Find where the given text appears and provide that cell's center as [X, Y] coordinate. 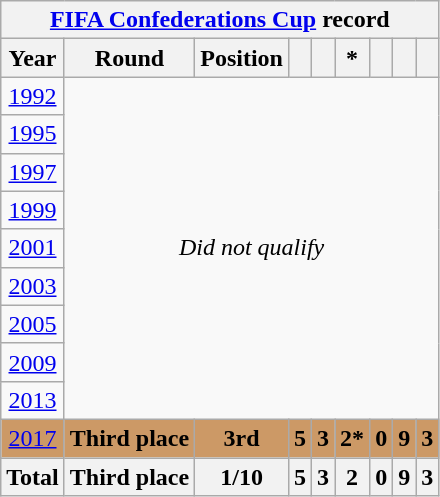
1997 [33, 172]
1999 [33, 210]
3rd [242, 438]
2009 [33, 362]
* [352, 58]
Total [33, 477]
2* [352, 438]
2017 [33, 438]
Position [242, 58]
Did not qualify [252, 248]
2 [352, 477]
1995 [33, 134]
Round [129, 58]
2001 [33, 248]
1/10 [242, 477]
1992 [33, 96]
2003 [33, 286]
2013 [33, 400]
2005 [33, 324]
Year [33, 58]
FIFA Confederations Cup record [220, 20]
